Output the (X, Y) coordinate of the center of the cell containing the given text.  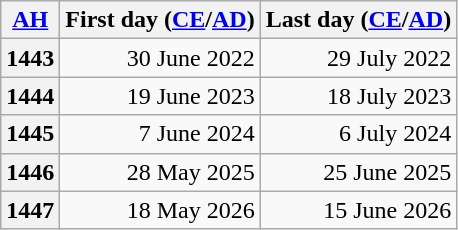
18 July 2023 (358, 96)
First day (CE/AD) (160, 20)
1443 (30, 58)
18 May 2026 (160, 210)
19 June 2023 (160, 96)
6 July 2024 (358, 134)
7 June 2024 (160, 134)
1447 (30, 210)
1444 (30, 96)
30 June 2022 (160, 58)
1445 (30, 134)
28 May 2025 (160, 172)
1446 (30, 172)
29 July 2022 (358, 58)
AH (30, 20)
Last day (CE/AD) (358, 20)
25 June 2025 (358, 172)
15 June 2026 (358, 210)
